Identify which cell holds the provided text, then report its (X, Y) central coordinate. 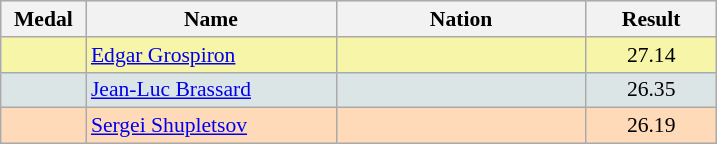
Name (211, 19)
27.14 (651, 55)
Nation (461, 19)
Sergei Shupletsov (211, 126)
Edgar Grospiron (211, 55)
Medal (44, 19)
26.19 (651, 126)
Result (651, 19)
Jean-Luc Brassard (211, 90)
26.35 (651, 90)
